Detect which cell encompasses the target text, then output its (X, Y) center coordinate. 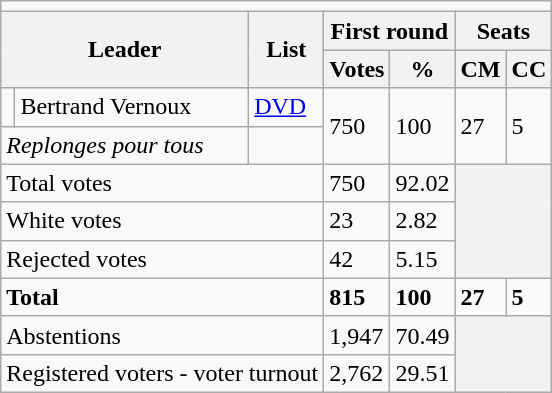
Votes (357, 69)
815 (357, 297)
Leader (125, 50)
First round (390, 31)
List (286, 50)
1,947 (357, 335)
70.49 (422, 335)
CC (529, 69)
29.51 (422, 373)
Replonges pour tous (125, 145)
Bertrand Vernoux (132, 107)
CM (480, 69)
5.15 (422, 259)
Total votes (162, 183)
Registered voters - voter turnout (162, 373)
DVD (286, 107)
42 (357, 259)
Seats (504, 31)
2.82 (422, 221)
Abstentions (162, 335)
Total (162, 297)
Rejected votes (162, 259)
92.02 (422, 183)
23 (357, 221)
% (422, 69)
White votes (162, 221)
2,762 (357, 373)
